Return (x, y) of the center of cell containing provided text 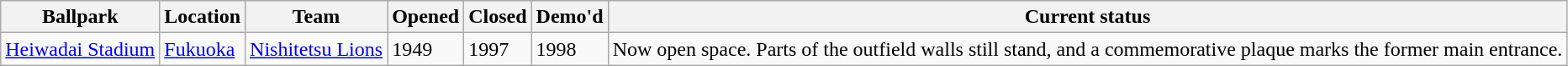
1998 (570, 49)
Location (203, 17)
Closed (498, 17)
Team (316, 17)
Fukuoka (203, 49)
Ballpark (81, 17)
1997 (498, 49)
Current status (1088, 17)
Now open space. Parts of the outfield walls still stand, and a commemorative plaque marks the former main entrance. (1088, 49)
Nishitetsu Lions (316, 49)
1949 (425, 49)
Opened (425, 17)
Heiwadai Stadium (81, 49)
Demo'd (570, 17)
